Capture the cell that displays the provided text and extract its (x, y) central coordinate. 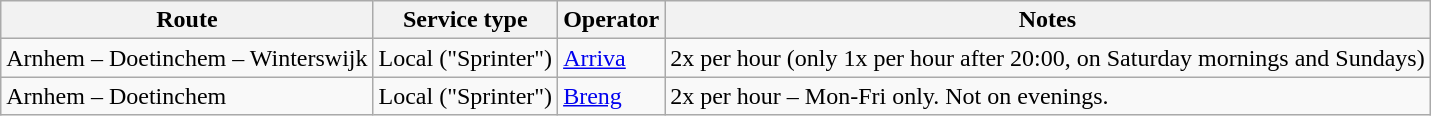
Operator (612, 20)
Service type (466, 20)
Arnhem – Doetinchem (187, 96)
Arnhem – Doetinchem – Winterswijk (187, 58)
Arriva (612, 58)
Breng (612, 96)
Notes (1048, 20)
2x per hour (only 1x per hour after 20:00, on Saturday mornings and Sundays) (1048, 58)
Route (187, 20)
2x per hour – Mon-Fri only. Not on evenings. (1048, 96)
